Find where the given text appears and provide that cell's center as (X, Y) coordinate. 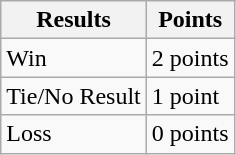
2 points (190, 58)
0 points (190, 134)
Results (74, 20)
Loss (74, 134)
Tie/No Result (74, 96)
Win (74, 58)
Points (190, 20)
1 point (190, 96)
